Detect which cell encompasses the target text, then output its (X, Y) center coordinate. 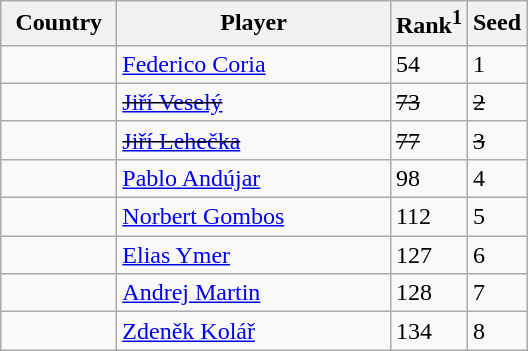
73 (428, 102)
127 (428, 255)
Player (254, 24)
54 (428, 64)
Jiří Veselý (254, 102)
128 (428, 293)
Jiří Lehečka (254, 140)
Seed (496, 24)
Zdeněk Kolář (254, 331)
7 (496, 293)
77 (428, 140)
Pablo Andújar (254, 178)
6 (496, 255)
5 (496, 217)
Norbert Gombos (254, 217)
3 (496, 140)
98 (428, 178)
Elias Ymer (254, 255)
112 (428, 217)
2 (496, 102)
134 (428, 331)
8 (496, 331)
1 (496, 64)
Andrej Martin (254, 293)
Federico Coria (254, 64)
Country (59, 24)
4 (496, 178)
Rank1 (428, 24)
